Return the (x, y) coordinate for the center point of the cell that contains the specified text.  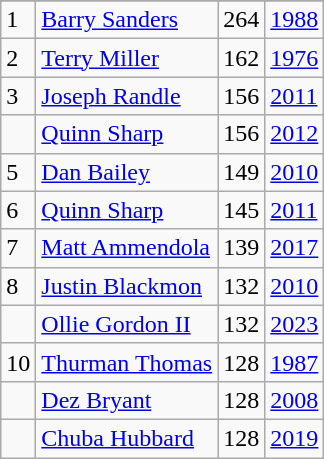
Barry Sanders (127, 20)
6 (18, 210)
1976 (294, 58)
Dan Bailey (127, 172)
3 (18, 96)
Joseph Randle (127, 96)
145 (242, 210)
1 (18, 20)
5 (18, 172)
162 (242, 58)
Thurman Thomas (127, 362)
Dez Bryant (127, 400)
Terry Miller (127, 58)
1988 (294, 20)
1987 (294, 362)
8 (18, 286)
2023 (294, 324)
10 (18, 362)
264 (242, 20)
2 (18, 58)
Ollie Gordon II (127, 324)
2008 (294, 400)
139 (242, 248)
Chuba Hubbard (127, 438)
2017 (294, 248)
Matt Ammendola (127, 248)
149 (242, 172)
2019 (294, 438)
2012 (294, 134)
Justin Blackmon (127, 286)
7 (18, 248)
